Pinpoint the cell where the given text exists, returning its [X, Y] midpoint coordinate. 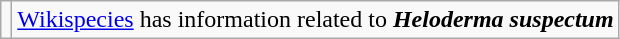
Wikispecies has information related to Heloderma suspectum [316, 20]
